Output the [X, Y] coordinate of the center of the cell containing the given text.  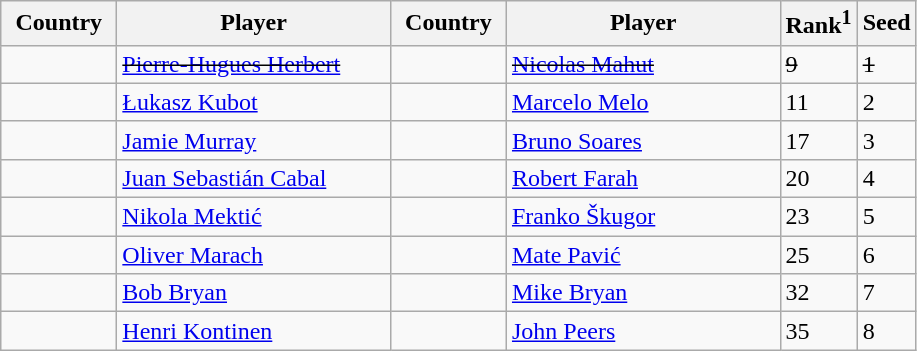
Juan Sebastián Cabal [254, 178]
Rank1 [818, 24]
Nicolas Mahut [643, 64]
2 [886, 102]
Bruno Soares [643, 140]
6 [886, 255]
Mate Pavić [643, 255]
17 [818, 140]
Bob Bryan [254, 293]
Franko Škugor [643, 217]
Henri Kontinen [254, 331]
Jamie Murray [254, 140]
8 [886, 331]
Seed [886, 24]
7 [886, 293]
4 [886, 178]
Mike Bryan [643, 293]
Robert Farah [643, 178]
25 [818, 255]
Oliver Marach [254, 255]
32 [818, 293]
9 [818, 64]
20 [818, 178]
11 [818, 102]
Łukasz Kubot [254, 102]
35 [818, 331]
5 [886, 217]
23 [818, 217]
Pierre-Hugues Herbert [254, 64]
1 [886, 64]
John Peers [643, 331]
Nikola Mektić [254, 217]
Marcelo Melo [643, 102]
3 [886, 140]
